Detect which cell encompasses the target text, then output its [X, Y] center coordinate. 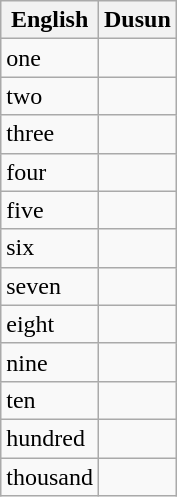
two [50, 96]
five [50, 210]
nine [50, 362]
thousand [50, 477]
eight [50, 324]
ten [50, 400]
Dusun [137, 20]
seven [50, 286]
six [50, 248]
four [50, 172]
three [50, 134]
hundred [50, 438]
English [50, 20]
one [50, 58]
